From the cell containing the given text, extract its center point as [X, Y] coordinate. 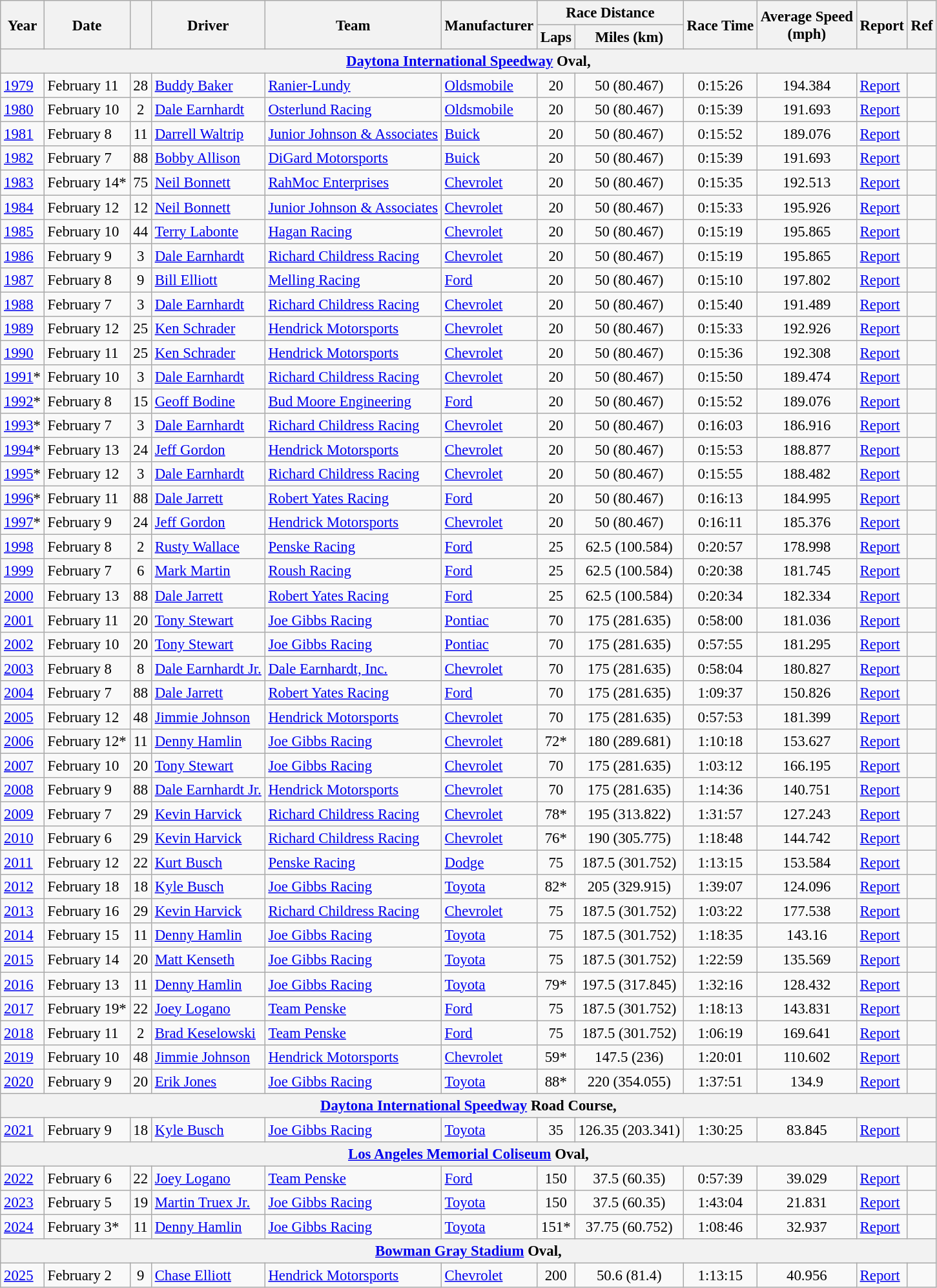
83.845 [807, 1130]
181.745 [807, 572]
0:15:26 [720, 86]
0:15:50 [720, 377]
2007 [23, 765]
1999 [23, 572]
February 5 [87, 1203]
186.916 [807, 426]
2004 [23, 693]
2003 [23, 669]
Rusty Wallace [208, 547]
1998 [23, 547]
180.827 [807, 669]
Manufacturer [489, 25]
82* [555, 887]
Terry Labonte [208, 231]
February 19* [87, 1008]
124.096 [807, 887]
1:18:48 [720, 838]
197.5 (317.845) [629, 984]
1:14:36 [720, 790]
2017 [23, 1008]
Daytona International Speedway Oval, [469, 61]
Erik Jones [208, 1081]
189.474 [807, 377]
February 12* [87, 742]
0:16:03 [720, 426]
1:08:46 [720, 1227]
Osterlund Racing [353, 110]
144.742 [807, 838]
Bowman Gray Stadium Oval, [469, 1251]
Mark Martin [208, 572]
0:20:57 [720, 547]
1986 [23, 256]
1984 [23, 207]
2023 [23, 1203]
6 [141, 572]
50.6 (81.4) [629, 1276]
Miles (km) [629, 37]
2018 [23, 1033]
Driver [208, 25]
8 [141, 669]
188.877 [807, 450]
220 (354.055) [629, 1081]
140.751 [807, 790]
88* [555, 1081]
185.376 [807, 523]
1979 [23, 86]
1996* [23, 499]
1:22:59 [720, 960]
190 (305.775) [629, 838]
February 14* [87, 183]
2015 [23, 960]
1:09:37 [720, 693]
134.9 [807, 1081]
44 [141, 231]
Chase Elliott [208, 1276]
Average Speed(mph) [807, 25]
2009 [23, 815]
RahMoc Enterprises [353, 183]
40.956 [807, 1276]
72* [555, 742]
1991* [23, 377]
79* [555, 984]
Laps [555, 37]
February 2 [87, 1276]
2016 [23, 984]
Geoff Bodine [208, 401]
1:30:25 [720, 1130]
1:43:04 [720, 1203]
2008 [23, 790]
12 [141, 207]
February 18 [87, 887]
Date [87, 25]
1980 [23, 110]
Ref [922, 25]
1990 [23, 353]
0:15:10 [720, 280]
1:20:01 [720, 1057]
0:15:53 [720, 450]
Race Time [720, 25]
Dale Earnhardt, Inc. [353, 669]
February 3* [87, 1227]
177.538 [807, 911]
1993* [23, 426]
35 [555, 1130]
169.641 [807, 1033]
2002 [23, 644]
1987 [23, 280]
0:15:40 [720, 304]
39.029 [807, 1178]
191.489 [807, 304]
0:15:36 [720, 353]
195.926 [807, 207]
184.995 [807, 499]
0:15:35 [720, 183]
200 [555, 1276]
0:20:38 [720, 572]
1997* [23, 523]
143.16 [807, 936]
180 (289.681) [629, 742]
1:18:35 [720, 936]
1994* [23, 450]
DiGard Motorsports [353, 158]
0:15:55 [720, 474]
2010 [23, 838]
2021 [23, 1130]
135.569 [807, 960]
Race Distance [610, 13]
126.35 (203.341) [629, 1130]
192.513 [807, 183]
2020 [23, 1081]
1985 [23, 231]
February 15 [87, 936]
192.926 [807, 329]
February 16 [87, 911]
182.334 [807, 596]
153.627 [807, 742]
127.243 [807, 815]
1995* [23, 474]
205 (329.915) [629, 887]
181.399 [807, 717]
1983 [23, 183]
32.937 [807, 1227]
Team [353, 25]
Kurt Busch [208, 863]
1:32:16 [720, 984]
2005 [23, 717]
Ranier-Lundy [353, 86]
1:10:18 [720, 742]
0:58:00 [720, 620]
15 [141, 401]
Bill Elliott [208, 280]
Year [23, 25]
2006 [23, 742]
0:20:34 [720, 596]
195 (313.822) [629, 815]
76* [555, 838]
110.602 [807, 1057]
2025 [23, 1276]
59* [555, 1057]
0:16:11 [720, 523]
1:06:19 [720, 1033]
2011 [23, 863]
178.998 [807, 547]
2000 [23, 596]
21.831 [807, 1203]
February 14 [87, 960]
28 [141, 86]
Melling Racing [353, 280]
166.195 [807, 765]
1:18:13 [720, 1008]
2014 [23, 936]
78* [555, 815]
192.308 [807, 353]
2024 [23, 1227]
0:16:13 [720, 499]
1981 [23, 134]
2022 [23, 1178]
197.802 [807, 280]
0:57:53 [720, 717]
1982 [23, 158]
Brad Keselowski [208, 1033]
Bud Moore Engineering [353, 401]
1:03:12 [720, 765]
2012 [23, 887]
151* [555, 1227]
0:58:04 [720, 669]
Bobby Allison [208, 158]
181.036 [807, 620]
143.831 [807, 1008]
188.482 [807, 474]
2019 [23, 1057]
0:57:55 [720, 644]
181.295 [807, 644]
128.432 [807, 984]
1:39:07 [720, 887]
1:03:22 [720, 911]
1988 [23, 304]
Hagan Racing [353, 231]
Matt Kenseth [208, 960]
Darrell Waltrip [208, 134]
Buddy Baker [208, 86]
Roush Racing [353, 572]
Martin Truex Jr. [208, 1203]
153.584 [807, 863]
2013 [23, 911]
1:37:51 [720, 1081]
194.384 [807, 86]
2001 [23, 620]
19 [141, 1203]
1992* [23, 401]
147.5 (236) [629, 1057]
37.75 (60.752) [629, 1227]
1989 [23, 329]
Dodge [489, 863]
150.826 [807, 693]
Daytona International Speedway Road Course, [469, 1106]
0:57:39 [720, 1178]
Los Angeles Memorial Coliseum Oval, [469, 1154]
1:31:57 [720, 815]
